Find where the given text appears and provide that cell's center as [x, y] coordinate. 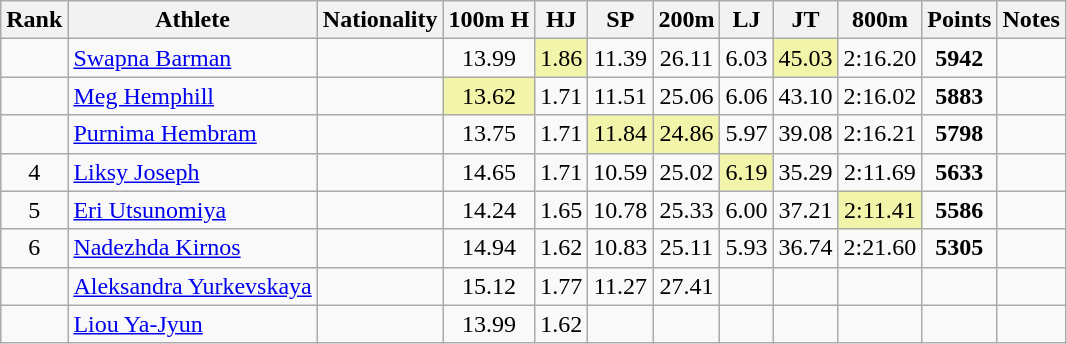
1.86 [562, 58]
Liksy Joseph [192, 172]
5 [34, 210]
100m H [489, 20]
200m [686, 20]
25.02 [686, 172]
36.74 [806, 248]
35.29 [806, 172]
5305 [960, 248]
4 [34, 172]
Rank [34, 20]
Purnima Hembram [192, 134]
1.65 [562, 210]
5883 [960, 96]
24.86 [686, 134]
14.24 [489, 210]
Nadezhda Kirnos [192, 248]
14.94 [489, 248]
6.06 [746, 96]
13.75 [489, 134]
25.33 [686, 210]
6.03 [746, 58]
10.78 [620, 210]
Swapna Barman [192, 58]
LJ [746, 20]
43.10 [806, 96]
37.21 [806, 210]
10.83 [620, 248]
27.41 [686, 286]
HJ [562, 20]
11.51 [620, 96]
5.97 [746, 134]
26.11 [686, 58]
13.62 [489, 96]
6.19 [746, 172]
2:11.69 [880, 172]
800m [880, 20]
Eri Utsunomiya [192, 210]
5798 [960, 134]
1.77 [562, 286]
15.12 [489, 286]
Points [960, 20]
5586 [960, 210]
39.08 [806, 134]
5633 [960, 172]
2:16.21 [880, 134]
14.65 [489, 172]
5942 [960, 58]
25.06 [686, 96]
11.39 [620, 58]
SP [620, 20]
JT [806, 20]
2:21.60 [880, 248]
11.27 [620, 286]
Aleksandra Yurkevskaya [192, 286]
2:16.02 [880, 96]
Nationality [380, 20]
11.84 [620, 134]
Liou Ya-Jyun [192, 324]
Meg Hemphill [192, 96]
Notes [1031, 20]
2:11.41 [880, 210]
25.11 [686, 248]
10.59 [620, 172]
6 [34, 248]
5.93 [746, 248]
45.03 [806, 58]
2:16.20 [880, 58]
Athlete [192, 20]
6.00 [746, 210]
